Find where the given text appears and provide that cell's center as [X, Y] coordinate. 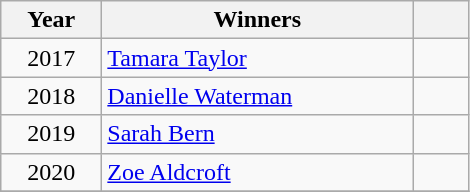
2018 [52, 96]
Tamara Taylor [258, 58]
Danielle Waterman [258, 96]
Sarah Bern [258, 134]
Zoe Aldcroft [258, 172]
Year [52, 20]
2017 [52, 58]
2020 [52, 172]
Winners [258, 20]
2019 [52, 134]
